Pinpoint the cell where the given text exists, returning its [x, y] midpoint coordinate. 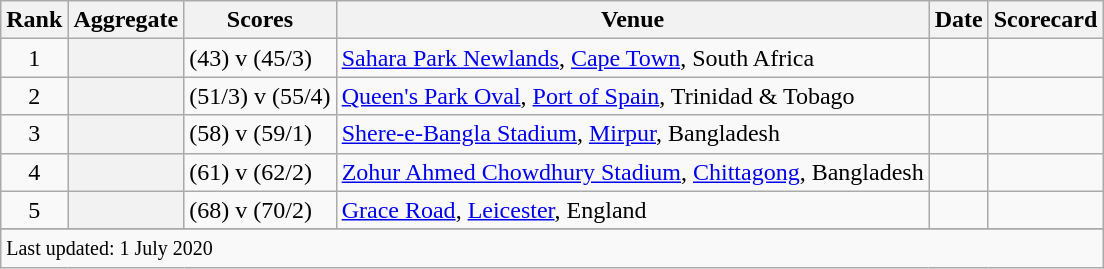
(61) v (62/2) [260, 172]
4 [34, 172]
Aggregate [126, 20]
Scorecard [1046, 20]
Date [958, 20]
1 [34, 58]
(43) v (45/3) [260, 58]
Queen's Park Oval, Port of Spain, Trinidad & Tobago [632, 96]
Zohur Ahmed Chowdhury Stadium, Chittagong, Bangladesh [632, 172]
3 [34, 134]
Grace Road, Leicester, England [632, 210]
5 [34, 210]
Last updated: 1 July 2020 [552, 248]
Rank [34, 20]
Venue [632, 20]
Sahara Park Newlands, Cape Town, South Africa [632, 58]
(68) v (70/2) [260, 210]
(51/3) v (55/4) [260, 96]
Shere-e-Bangla Stadium, Mirpur, Bangladesh [632, 134]
2 [34, 96]
Scores [260, 20]
(58) v (59/1) [260, 134]
